Output the [X, Y] coordinate of the center of the cell containing the given text.  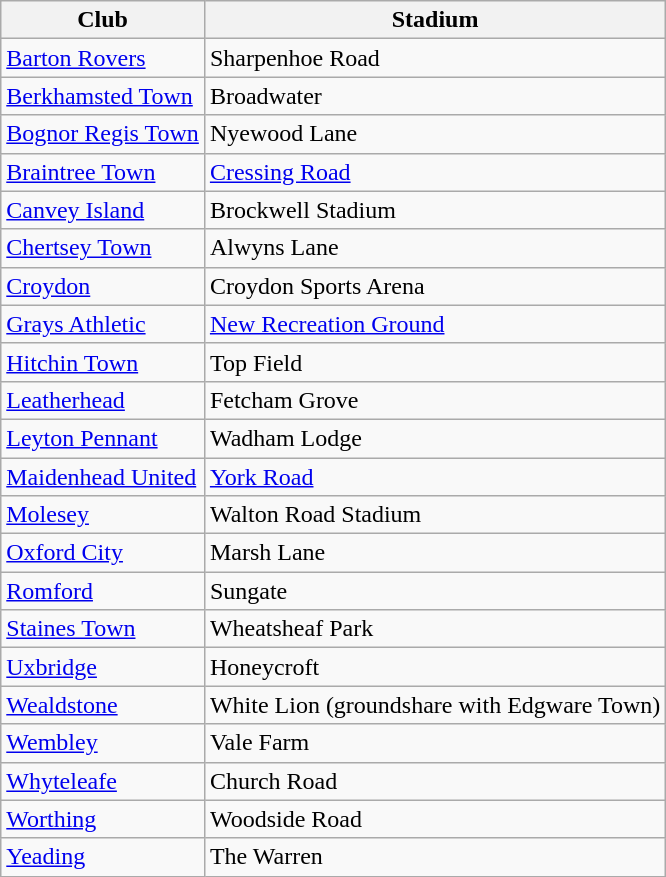
The Warren [434, 857]
Woodside Road [434, 819]
Wadham Lodge [434, 438]
Brockwell Stadium [434, 210]
Marsh Lane [434, 553]
Broadwater [434, 96]
Romford [103, 591]
Braintree Town [103, 172]
Nyewood Lane [434, 134]
Whyteleafe [103, 781]
Fetcham Grove [434, 400]
Staines Town [103, 629]
Sungate [434, 591]
Oxford City [103, 553]
Church Road [434, 781]
Wembley [103, 743]
York Road [434, 477]
Uxbridge [103, 667]
Sharpenhoe Road [434, 58]
Bognor Regis Town [103, 134]
New Recreation Ground [434, 324]
Worthing [103, 819]
Wealdstone [103, 705]
Honeycroft [434, 667]
Club [103, 20]
Grays Athletic [103, 324]
Stadium [434, 20]
Walton Road Stadium [434, 515]
Vale Farm [434, 743]
Wheatsheaf Park [434, 629]
Croydon Sports Arena [434, 286]
Yeading [103, 857]
Croydon [103, 286]
Alwyns Lane [434, 248]
Molesey [103, 515]
Cressing Road [434, 172]
Hitchin Town [103, 362]
Chertsey Town [103, 248]
Leatherhead [103, 400]
Barton Rovers [103, 58]
Top Field [434, 362]
Canvey Island [103, 210]
Berkhamsted Town [103, 96]
Leyton Pennant [103, 438]
Maidenhead United [103, 477]
White Lion (groundshare with Edgware Town) [434, 705]
